Return the (x, y) coordinate for the center point of the cell that contains the specified text.  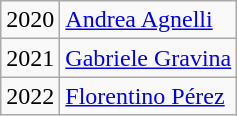
2020 (30, 20)
2022 (30, 96)
Andrea Agnelli (148, 20)
Gabriele Gravina (148, 58)
Florentino Pérez (148, 96)
2021 (30, 58)
